Pinpoint the cell where the given text exists, returning its (x, y) midpoint coordinate. 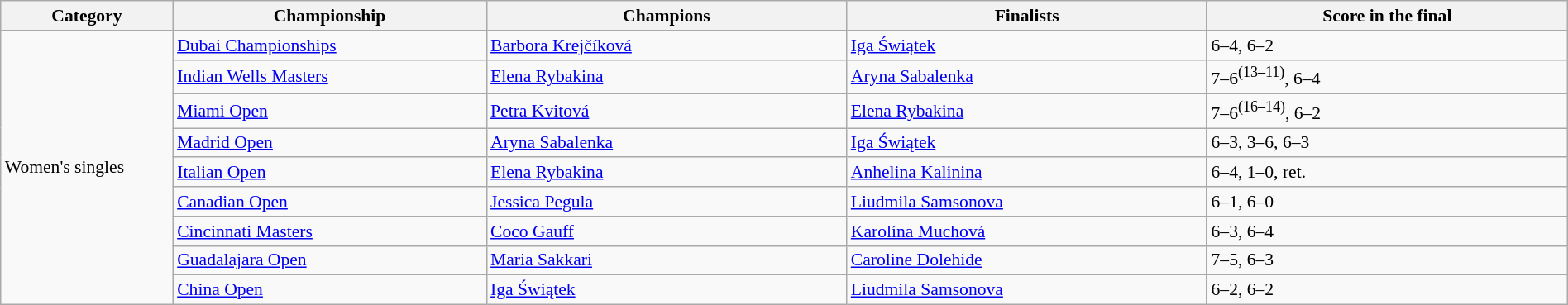
7–5, 6–3 (1387, 261)
6–2, 6–2 (1387, 290)
6–1, 6–0 (1387, 202)
Maria Sakkari (667, 261)
Anhelina Kalinina (1027, 173)
Miami Open (329, 111)
Women's singles (87, 168)
Championship (329, 16)
Cincinnati Masters (329, 231)
7–6(16–14), 6–2 (1387, 111)
China Open (329, 290)
Petra Kvitová (667, 111)
Score in the final (1387, 16)
Guadalajara Open (329, 261)
Caroline Dolehide (1027, 261)
Karolína Muchová (1027, 231)
Italian Open (329, 173)
6–3, 3–6, 6–3 (1387, 143)
Jessica Pegula (667, 202)
Coco Gauff (667, 231)
Dubai Championships (329, 45)
Canadian Open (329, 202)
6–4, 1–0, ret. (1387, 173)
Champions (667, 16)
Madrid Open (329, 143)
7–6(13–11), 6–4 (1387, 76)
6–4, 6–2 (1387, 45)
Finalists (1027, 16)
Barbora Krejčíková (667, 45)
Category (87, 16)
6–3, 6–4 (1387, 231)
Indian Wells Masters (329, 76)
